Determine the [X, Y] coordinate at the center of the cell enclosing the given text.  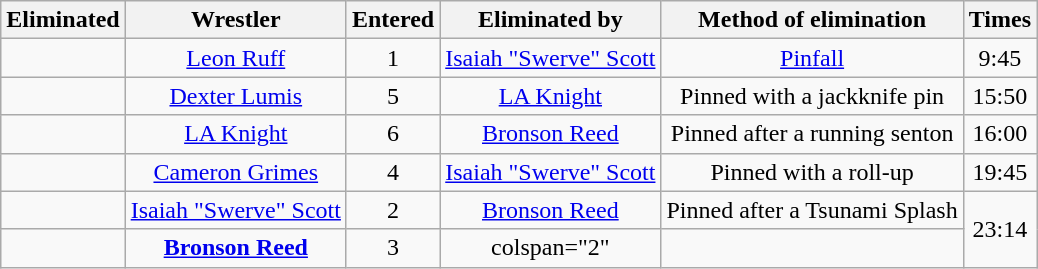
Pinned with a roll-up [812, 172]
Eliminated by [550, 20]
Pinned with a jackknife pin [812, 96]
23:14 [1000, 229]
19:45 [1000, 172]
Leon Ruff [236, 58]
5 [392, 96]
colspan="2" [550, 248]
9:45 [1000, 58]
Pinned after a running senton [812, 134]
Wrestler [236, 20]
15:50 [1000, 96]
Cameron Grimes [236, 172]
6 [392, 134]
Entered [392, 20]
Eliminated [63, 20]
Pinned after a Tsunami Splash [812, 210]
3 [392, 248]
1 [392, 58]
Dexter Lumis [236, 96]
2 [392, 210]
4 [392, 172]
Times [1000, 20]
16:00 [1000, 134]
Method of elimination [812, 20]
Pinfall [812, 58]
